Pinpoint the cell where the given text exists, returning its [x, y] midpoint coordinate. 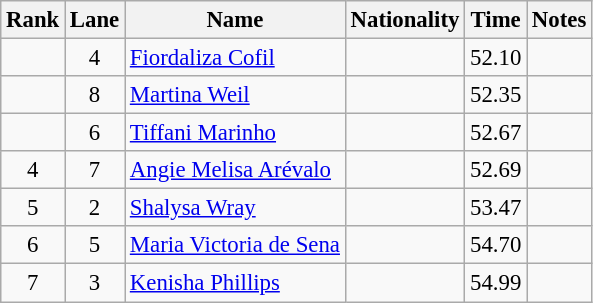
Tiffani Marinho [236, 133]
Shalysa Wray [236, 208]
2 [95, 208]
Kenisha Phillips [236, 283]
8 [95, 95]
52.69 [496, 170]
54.70 [496, 245]
53.47 [496, 208]
Name [236, 20]
54.99 [496, 283]
Notes [560, 20]
52.67 [496, 133]
Angie Melisa Arévalo [236, 170]
3 [95, 283]
52.10 [496, 58]
Lane [95, 20]
52.35 [496, 95]
Rank [33, 20]
Nationality [404, 20]
Maria Victoria de Sena [236, 245]
Martina Weil [236, 95]
Time [496, 20]
Fiordaliza Cofil [236, 58]
